Search for the cell housing the specified text and yield its [x, y] center coordinate. 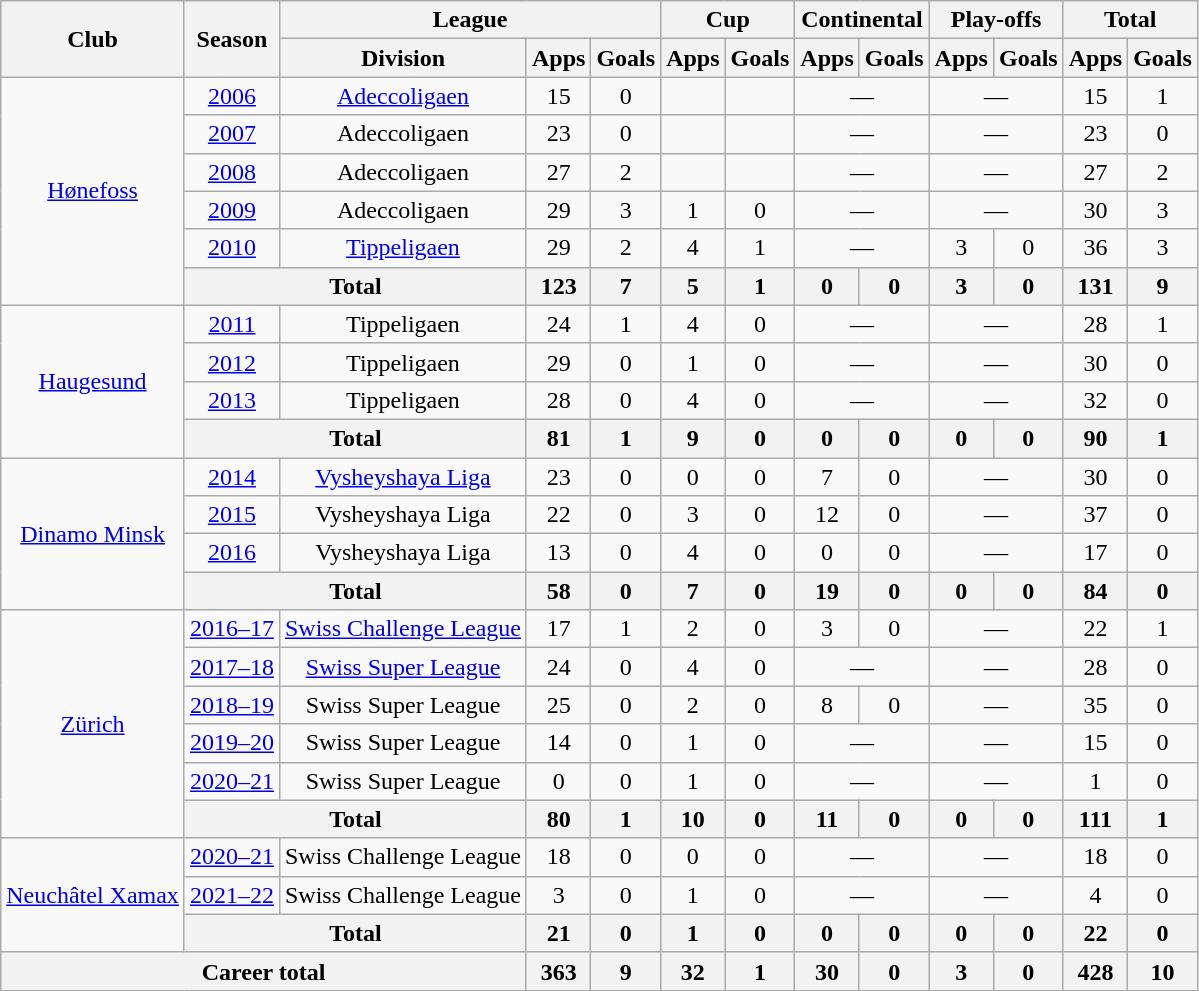
58 [558, 591]
37 [1095, 515]
2011 [232, 324]
123 [558, 286]
80 [558, 819]
11 [827, 819]
2009 [232, 210]
2017–18 [232, 667]
428 [1095, 971]
36 [1095, 248]
Cup [728, 20]
81 [558, 438]
2006 [232, 96]
2012 [232, 362]
Zürich [93, 724]
25 [558, 705]
90 [1095, 438]
5 [693, 286]
2016–17 [232, 629]
2016 [232, 553]
35 [1095, 705]
2015 [232, 515]
363 [558, 971]
2021–22 [232, 895]
19 [827, 591]
2010 [232, 248]
Club [93, 39]
Continental [862, 20]
84 [1095, 591]
12 [827, 515]
Division [402, 58]
13 [558, 553]
111 [1095, 819]
Play-offs [996, 20]
14 [558, 743]
Neuchâtel Xamax [93, 895]
Dinamo Minsk [93, 534]
21 [558, 933]
2019–20 [232, 743]
2008 [232, 172]
Haugesund [93, 381]
2007 [232, 134]
Career total [264, 971]
2013 [232, 400]
Hønefoss [93, 191]
2014 [232, 477]
League [470, 20]
2018–19 [232, 705]
131 [1095, 286]
Season [232, 39]
8 [827, 705]
